Determine the (X, Y) coordinate at the center of the cell enclosing the given text.  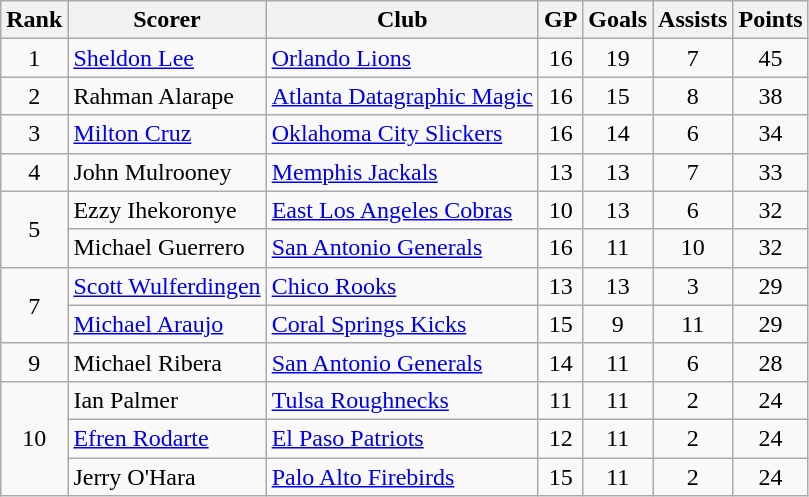
Rank (34, 20)
Assists (693, 20)
Sheldon Lee (167, 58)
Atlanta Datagraphic Magic (402, 96)
33 (770, 172)
Orlando Lions (402, 58)
38 (770, 96)
Tulsa Roughnecks (402, 400)
Scott Wulferdingen (167, 286)
Memphis Jackals (402, 172)
El Paso Patriots (402, 438)
45 (770, 58)
Jerry O'Hara (167, 477)
Coral Springs Kicks (402, 324)
Michael Araujo (167, 324)
5 (34, 229)
28 (770, 362)
8 (693, 96)
Rahman Alarape (167, 96)
East Los Angeles Cobras (402, 210)
34 (770, 134)
19 (618, 58)
Efren Rodarte (167, 438)
1 (34, 58)
Oklahoma City Slickers (402, 134)
Michael Ribera (167, 362)
John Mulrooney (167, 172)
12 (560, 438)
Chico Rooks (402, 286)
GP (560, 20)
Points (770, 20)
Goals (618, 20)
Club (402, 20)
Ian Palmer (167, 400)
4 (34, 172)
Ezzy Ihekoronye (167, 210)
Milton Cruz (167, 134)
Scorer (167, 20)
Michael Guerrero (167, 248)
Palo Alto Firebirds (402, 477)
